Output the (X, Y) coordinate of the center of the cell containing the given text.  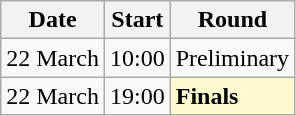
Date (53, 20)
Round (232, 20)
Preliminary (232, 58)
Finals (232, 96)
10:00 (137, 58)
19:00 (137, 96)
Start (137, 20)
